Locate the cell with the specified text and output its [x, y] center coordinate. 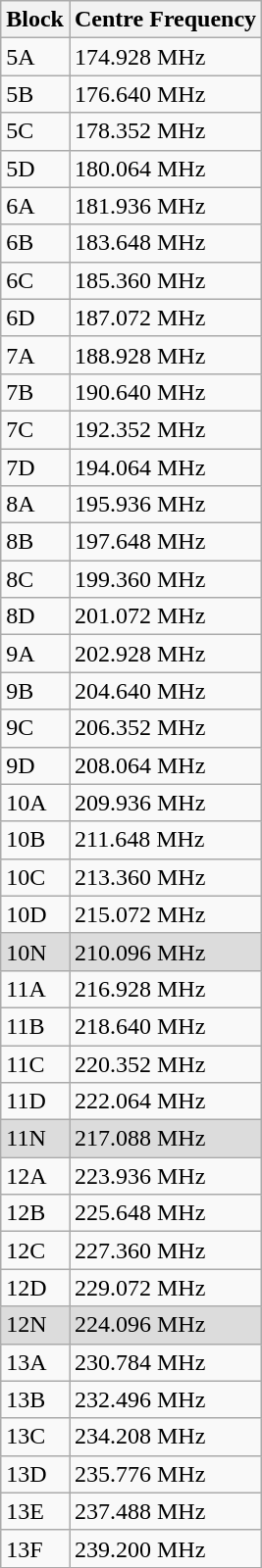
187.072 MHz [165, 318]
208.064 MHz [165, 765]
13B [35, 1399]
8B [35, 542]
6D [35, 318]
220.352 MHz [165, 1063]
209.936 MHz [165, 803]
12D [35, 1288]
202.928 MHz [165, 654]
12B [35, 1213]
9D [35, 765]
11D [35, 1102]
8D [35, 616]
9A [35, 654]
180.064 MHz [165, 169]
8A [35, 505]
7D [35, 467]
237.488 MHz [165, 1511]
190.640 MHz [165, 392]
7C [35, 429]
215.072 MHz [165, 914]
10N [35, 952]
10C [35, 877]
5D [35, 169]
204.640 MHz [165, 691]
7B [35, 392]
11A [35, 989]
12A [35, 1176]
211.648 MHz [165, 840]
11B [35, 1026]
185.360 MHz [165, 280]
235.776 MHz [165, 1474]
230.784 MHz [165, 1362]
218.640 MHz [165, 1026]
181.936 MHz [165, 206]
6A [35, 206]
7A [35, 355]
227.360 MHz [165, 1250]
192.352 MHz [165, 429]
13D [35, 1474]
Block [35, 20]
225.648 MHz [165, 1213]
195.936 MHz [165, 505]
6C [35, 280]
174.928 MHz [165, 57]
188.928 MHz [165, 355]
213.360 MHz [165, 877]
222.064 MHz [165, 1102]
9B [35, 691]
13A [35, 1362]
206.352 MHz [165, 728]
8C [35, 579]
5B [35, 94]
9C [35, 728]
Centre Frequency [165, 20]
12C [35, 1250]
201.072 MHz [165, 616]
10D [35, 914]
232.496 MHz [165, 1399]
13F [35, 1548]
13E [35, 1511]
194.064 MHz [165, 467]
11C [35, 1063]
217.088 MHz [165, 1139]
10B [35, 840]
5C [35, 131]
239.200 MHz [165, 1548]
11N [35, 1139]
10A [35, 803]
183.648 MHz [165, 243]
199.360 MHz [165, 579]
13C [35, 1437]
224.096 MHz [165, 1325]
234.208 MHz [165, 1437]
6B [35, 243]
5A [35, 57]
210.096 MHz [165, 952]
176.640 MHz [165, 94]
12N [35, 1325]
197.648 MHz [165, 542]
216.928 MHz [165, 989]
223.936 MHz [165, 1176]
229.072 MHz [165, 1288]
178.352 MHz [165, 131]
